Provide the (X, Y) coordinate of the cell's center where the given text is located.  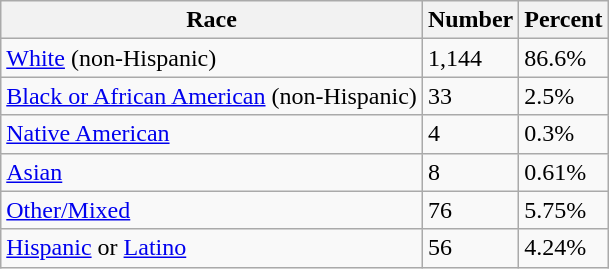
White (non-Hispanic) (212, 58)
Black or African American (non-Hispanic) (212, 96)
0.3% (564, 134)
Hispanic or Latino (212, 248)
Percent (564, 20)
56 (470, 248)
2.5% (564, 96)
86.6% (564, 58)
Number (470, 20)
Asian (212, 172)
Other/Mixed (212, 210)
5.75% (564, 210)
4 (470, 134)
1,144 (470, 58)
8 (470, 172)
33 (470, 96)
76 (470, 210)
Native American (212, 134)
Race (212, 20)
0.61% (564, 172)
4.24% (564, 248)
